For the text-containing cell, return its midpoint in (X, Y) coordinate format. 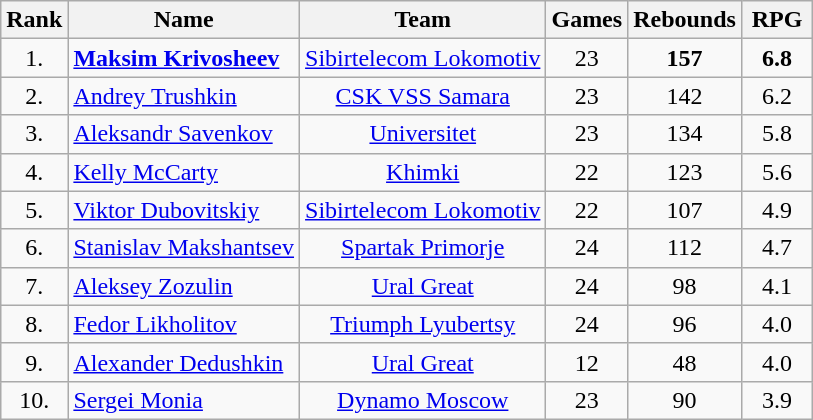
4.7 (776, 248)
4.1 (776, 286)
Spartak Primorje (423, 248)
8. (34, 324)
Rebounds (685, 20)
48 (685, 362)
7. (34, 286)
Kelly McCarty (184, 172)
Rank (34, 20)
Stanislav Makshantsev (184, 248)
Triumph Lyubertsy (423, 324)
Aleksandr Savenkov (184, 134)
Dynamo Moscow (423, 400)
6. (34, 248)
Team (423, 20)
Aleksey Zozulin (184, 286)
Andrey Trushkin (184, 96)
142 (685, 96)
3.9 (776, 400)
Viktor Dubovitskiy (184, 210)
12 (587, 362)
Maksim Krivosheev (184, 58)
98 (685, 286)
2. (34, 96)
157 (685, 58)
1. (34, 58)
3. (34, 134)
Universitet (423, 134)
5.6 (776, 172)
123 (685, 172)
Games (587, 20)
6.2 (776, 96)
90 (685, 400)
5. (34, 210)
Alexander Dedushkin (184, 362)
5.8 (776, 134)
Fedor Likholitov (184, 324)
RPG (776, 20)
CSK VSS Samara (423, 96)
96 (685, 324)
4. (34, 172)
134 (685, 134)
4.9 (776, 210)
9. (34, 362)
6.8 (776, 58)
Khimki (423, 172)
107 (685, 210)
Name (184, 20)
10. (34, 400)
112 (685, 248)
Sergei Monia (184, 400)
